From the cell containing the given text, extract its center point as (x, y) coordinate. 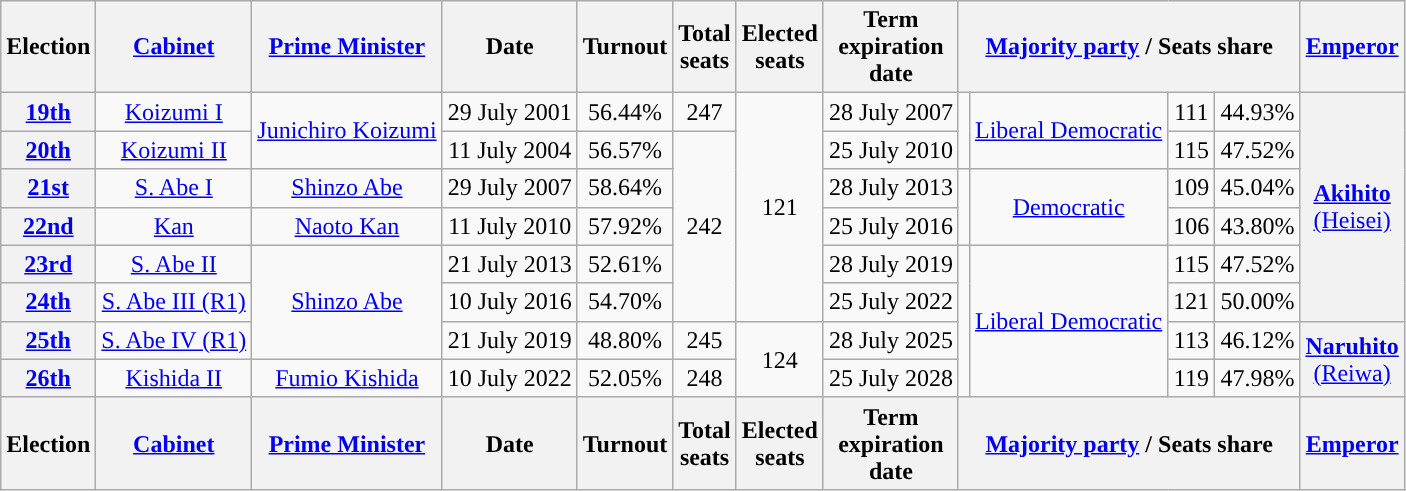
29 July 2001 (510, 112)
11 July 2010 (510, 226)
21st (48, 188)
52.61% (625, 264)
23rd (48, 264)
54.70% (625, 302)
52.05% (625, 378)
20th (48, 150)
57.92% (625, 226)
S. Abe IV (R1) (174, 340)
28 July 2019 (890, 264)
Akihito(Heisei) (1352, 207)
47.98% (1258, 378)
Kishida II (174, 378)
25 July 2010 (890, 150)
Democratic (1068, 207)
21 July 2013 (510, 264)
Junichiro Koizumi (347, 131)
124 (780, 359)
Fumio Kishida (347, 378)
Kan (174, 226)
Koizumi II (174, 150)
S. Abe II (174, 264)
106 (1192, 226)
10 July 2022 (510, 378)
43.80% (1258, 226)
56.57% (625, 150)
10 July 2016 (510, 302)
28 July 2007 (890, 112)
Naruhito(Reiwa) (1352, 359)
242 (705, 226)
46.12% (1258, 340)
45.04% (1258, 188)
Naoto Kan (347, 226)
24th (48, 302)
25 July 2016 (890, 226)
119 (1192, 378)
109 (1192, 188)
245 (705, 340)
22nd (48, 226)
29 July 2007 (510, 188)
Koizumi I (174, 112)
25 July 2022 (890, 302)
111 (1192, 112)
50.00% (1258, 302)
S. Abe I (174, 188)
247 (705, 112)
25th (48, 340)
248 (705, 378)
26th (48, 378)
58.64% (625, 188)
44.93% (1258, 112)
28 July 2025 (890, 340)
113 (1192, 340)
56.44% (625, 112)
S. Abe III (R1) (174, 302)
19th (48, 112)
48.80% (625, 340)
28 July 2013 (890, 188)
25 July 2028 (890, 378)
11 July 2004 (510, 150)
21 July 2019 (510, 340)
